From the cell containing the given text, extract its center point as (X, Y) coordinate. 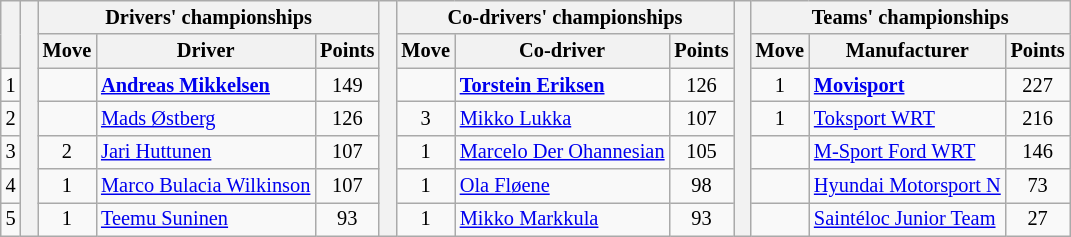
Toksport WRT (908, 118)
Driver (206, 51)
27 (1038, 219)
105 (701, 152)
73 (1038, 186)
Torstein Eriksen (562, 85)
5 (11, 219)
Co-driver (562, 51)
Andreas Mikkelsen (206, 85)
Ola Fløene (562, 186)
Mads Østberg (206, 118)
98 (701, 186)
Co-drivers' championships (564, 17)
149 (347, 85)
Jari Huttunen (206, 152)
Movisport (908, 85)
Saintéloc Junior Team (908, 219)
Mikko Markkula (562, 219)
Marcelo Der Ohannesian (562, 152)
Hyundai Motorsport N (908, 186)
Mikko Lukka (562, 118)
Manufacturer (908, 51)
M-Sport Ford WRT (908, 152)
Teemu Suninen (206, 219)
216 (1038, 118)
Teams' championships (910, 17)
Marco Bulacia Wilkinson (206, 186)
4 (11, 186)
227 (1038, 85)
Drivers' championships (209, 17)
146 (1038, 152)
